Return [x, y] of the center of cell containing provided text 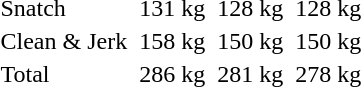
150 kg [250, 41]
158 kg [172, 41]
